Return the (X, Y) coordinate for the center point of the cell that contains the specified text.  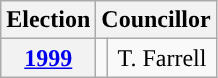
T. Farrell (162, 58)
Councillor (156, 20)
1999 (48, 58)
Election (48, 20)
